Determine the (x, y) coordinate at the center of the cell enclosing the given text.  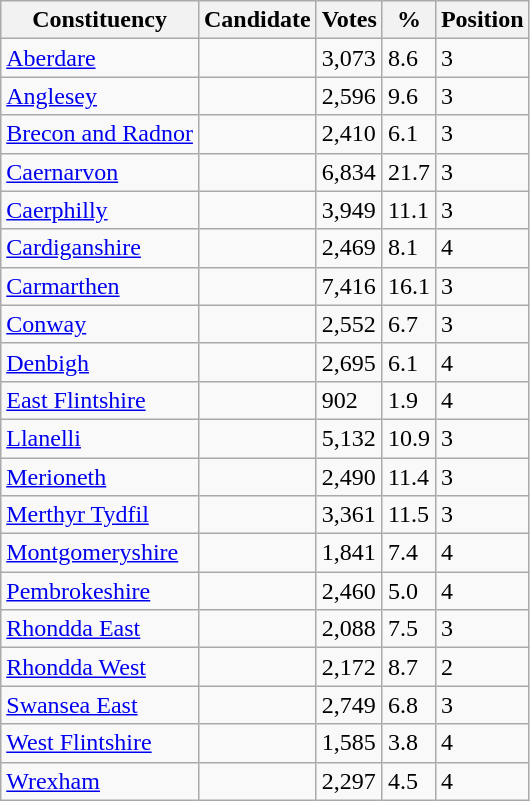
3,949 (349, 210)
11.4 (408, 477)
5.0 (408, 591)
5,132 (349, 438)
6.7 (408, 324)
Aberdare (100, 58)
Anglesey (100, 96)
Constituency (100, 20)
Rhondda East (100, 629)
1.9 (408, 400)
Pembrokeshire (100, 591)
Merioneth (100, 477)
Merthyr Tydfil (100, 515)
Position (482, 20)
2,596 (349, 96)
6,834 (349, 172)
7.5 (408, 629)
1,585 (349, 743)
2,490 (349, 477)
2,410 (349, 134)
Brecon and Radnor (100, 134)
2,552 (349, 324)
Conway (100, 324)
6.8 (408, 705)
Candidate (257, 20)
7.4 (408, 553)
11.5 (408, 515)
Rhondda West (100, 667)
1,841 (349, 553)
Caernarvon (100, 172)
2,460 (349, 591)
Montgomeryshire (100, 553)
2,297 (349, 781)
Caerphilly (100, 210)
Denbigh (100, 362)
10.9 (408, 438)
3.8 (408, 743)
3,073 (349, 58)
Votes (349, 20)
16.1 (408, 286)
8.1 (408, 248)
East Flintshire (100, 400)
3,361 (349, 515)
7,416 (349, 286)
% (408, 20)
11.1 (408, 210)
902 (349, 400)
8.7 (408, 667)
2,749 (349, 705)
2 (482, 667)
Cardiganshire (100, 248)
2,695 (349, 362)
2,088 (349, 629)
Carmarthen (100, 286)
Swansea East (100, 705)
Llanelli (100, 438)
4.5 (408, 781)
9.6 (408, 96)
2,469 (349, 248)
Wrexham (100, 781)
8.6 (408, 58)
21.7 (408, 172)
2,172 (349, 667)
West Flintshire (100, 743)
